Search for the cell housing the specified text and yield its (x, y) center coordinate. 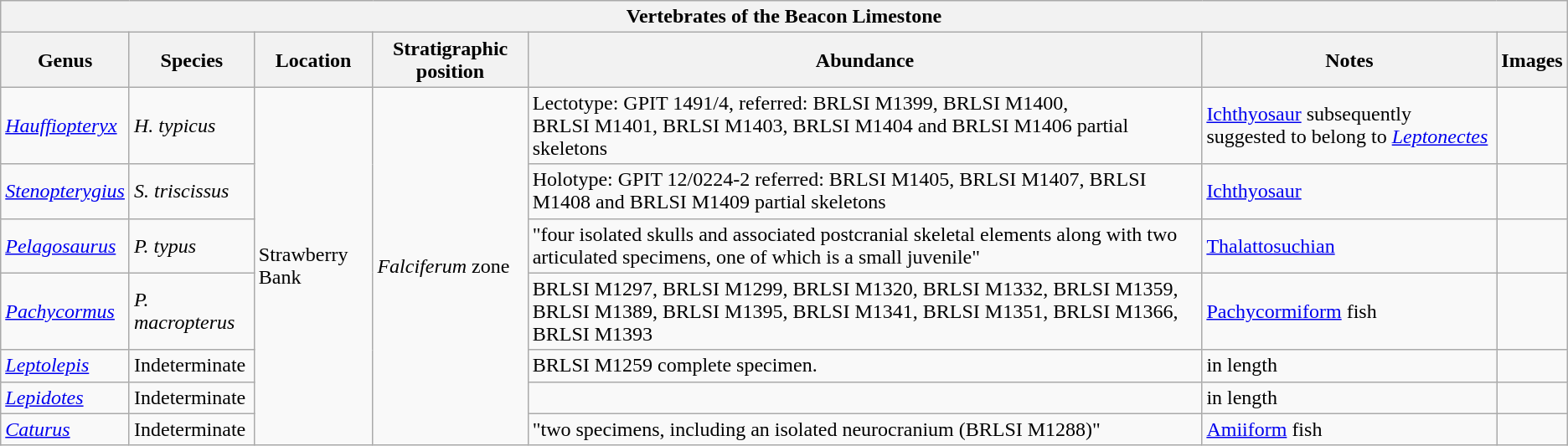
Notes (1349, 60)
Stratigraphic position (451, 60)
Caturus (65, 429)
"four isolated skulls and associated postcranial skeletal elements along with two articulated specimens, one of which is a small juvenile" (864, 246)
Vertebrates of the Beacon Limestone (784, 17)
Genus (65, 60)
Stenopterygius (65, 191)
BRLSI M1297, BRLSI M1299, BRLSI M1320, BRLSI M1332, BRLSI M1359, BRLSI M1389, BRLSI M1395, BRLSI M1341, BRLSI M1351, BRLSI M1366, BRLSI M1393 (864, 311)
P. typus (191, 246)
Strawberry Bank (313, 266)
Species (191, 60)
Leptolepis (65, 366)
Ichthyosaur subsequently suggested to belong to Leptonectes (1349, 126)
Falciferum zone (451, 266)
Location (313, 60)
"two specimens, including an isolated neurocranium (BRLSI M1288)" (864, 429)
BRLSI M1259 complete specimen. (864, 366)
S. triscissus (191, 191)
Pachycormiform fish (1349, 311)
Lepidotes (65, 397)
H. typicus (191, 126)
Amiiform fish (1349, 429)
Holotype: GPIT 12/0224-2 referred: BRLSI M1405, BRLSI M1407, BRLSI M1408 and BRLSI M1409 partial skeletons (864, 191)
Pelagosaurus (65, 246)
Images (1532, 60)
P. macropterus (191, 311)
Pachycormus (65, 311)
Ichthyosaur (1349, 191)
Thalattosuchian (1349, 246)
Hauffiopteryx (65, 126)
Lectotype: GPIT 1491/4, referred: BRLSI M1399, BRLSI M1400,BRLSI M1401, BRLSI M1403, BRLSI M1404 and BRLSI M1406 partial skeletons (864, 126)
Abundance (864, 60)
